Identify which cell holds the provided text, then report its [x, y] central coordinate. 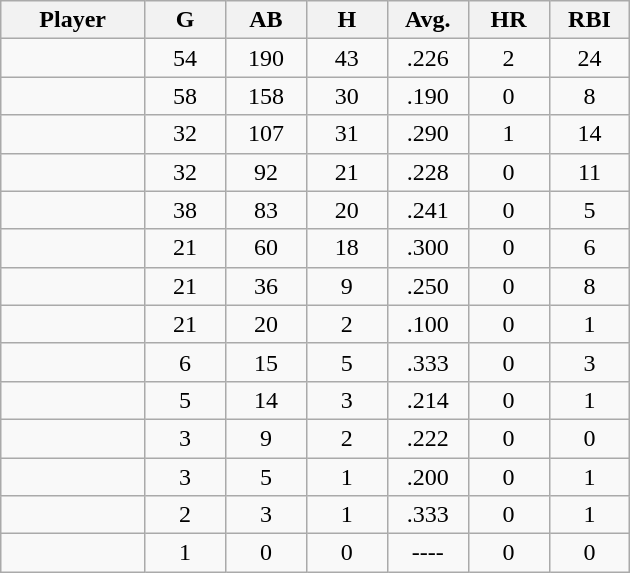
HR [508, 20]
---- [428, 553]
.100 [428, 324]
.222 [428, 438]
Player [73, 20]
190 [266, 58]
36 [266, 286]
.300 [428, 248]
.226 [428, 58]
.190 [428, 96]
158 [266, 96]
.290 [428, 134]
30 [346, 96]
83 [266, 210]
.250 [428, 286]
G [186, 20]
43 [346, 58]
.228 [428, 172]
15 [266, 362]
AB [266, 20]
58 [186, 96]
Avg. [428, 20]
92 [266, 172]
RBI [590, 20]
60 [266, 248]
.241 [428, 210]
38 [186, 210]
.200 [428, 477]
H [346, 20]
18 [346, 248]
31 [346, 134]
.214 [428, 400]
54 [186, 58]
11 [590, 172]
24 [590, 58]
107 [266, 134]
